Extract the (X, Y) coordinate from the center of the cell holding the provided text.  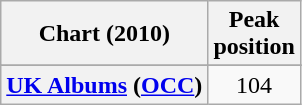
Peakposition (254, 34)
UK Albums (OCC) (104, 85)
Chart (2010) (104, 34)
104 (254, 85)
